Search for the cell housing the specified text and yield its (x, y) center coordinate. 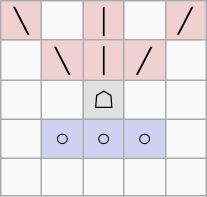
☖ (104, 100)
